Return (x, y) of the center of cell containing provided text 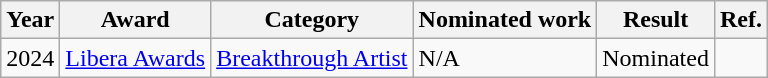
N/A (505, 58)
Nominated work (505, 20)
Libera Awards (136, 58)
Year (30, 20)
Ref. (740, 20)
Category (312, 20)
2024 (30, 58)
Breakthrough Artist (312, 58)
Result (656, 20)
Nominated (656, 58)
Award (136, 20)
